Find where the given text appears and provide that cell's center as (x, y) coordinate. 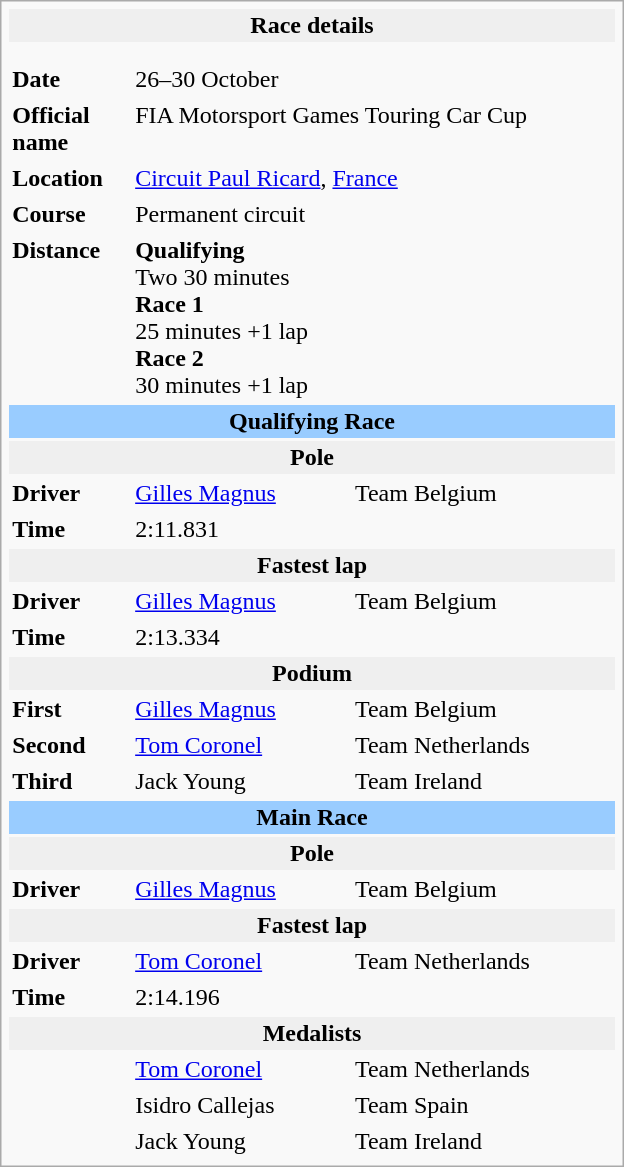
Second (69, 746)
2:13.334 (374, 638)
First (69, 710)
Date (69, 80)
Race details (312, 26)
Qualifying Two 30 minutesRace 125 minutes +1 lapRace 230 minutes +1 lap (374, 318)
Qualifying Race (312, 422)
Team Spain (484, 1106)
Third (69, 782)
Medalists (312, 1034)
Podium (312, 674)
2:14.196 (374, 998)
Course (69, 214)
2:11.831 (374, 530)
Location (69, 178)
Main Race (312, 818)
FIA Motorsport Games Touring Car Cup (374, 129)
Distance (69, 318)
Circuit Paul Ricard, France (374, 178)
Isidro Callejas (240, 1106)
Permanent circuit (374, 214)
26–30 October (240, 80)
Official name (69, 129)
